From the cell containing the given text, extract its center point as [x, y] coordinate. 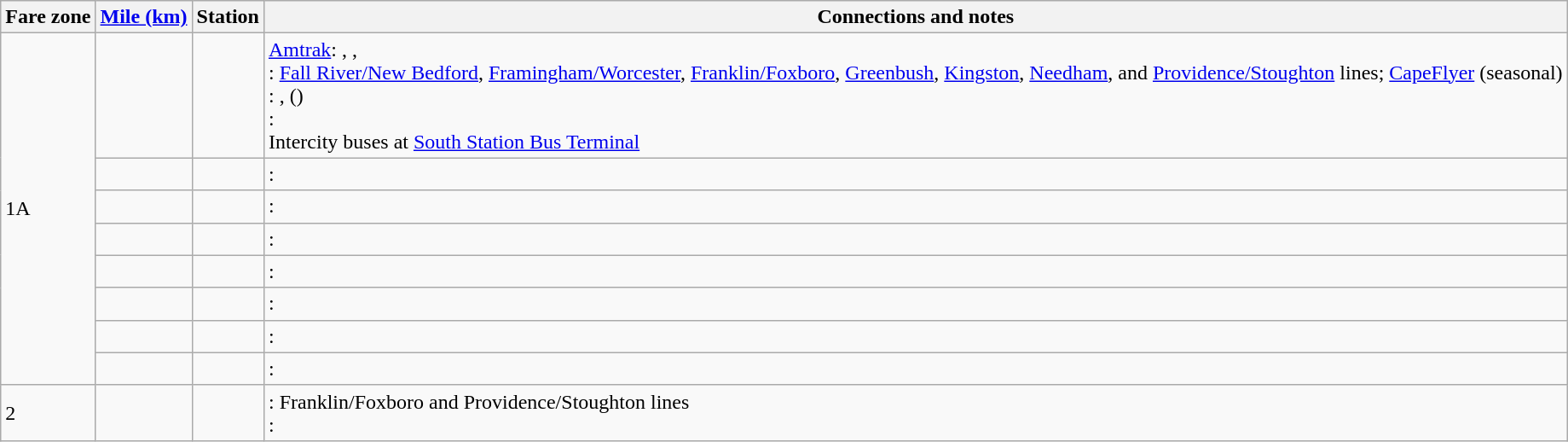
Station [228, 17]
Fare zone [48, 17]
2 [48, 413]
Connections and notes [916, 17]
: Franklin/Foxboro and Providence/Stoughton lines: [916, 413]
1A [48, 209]
Mile (km) [143, 17]
